Extract the (x, y) coordinate from the center of the cell holding the provided text.  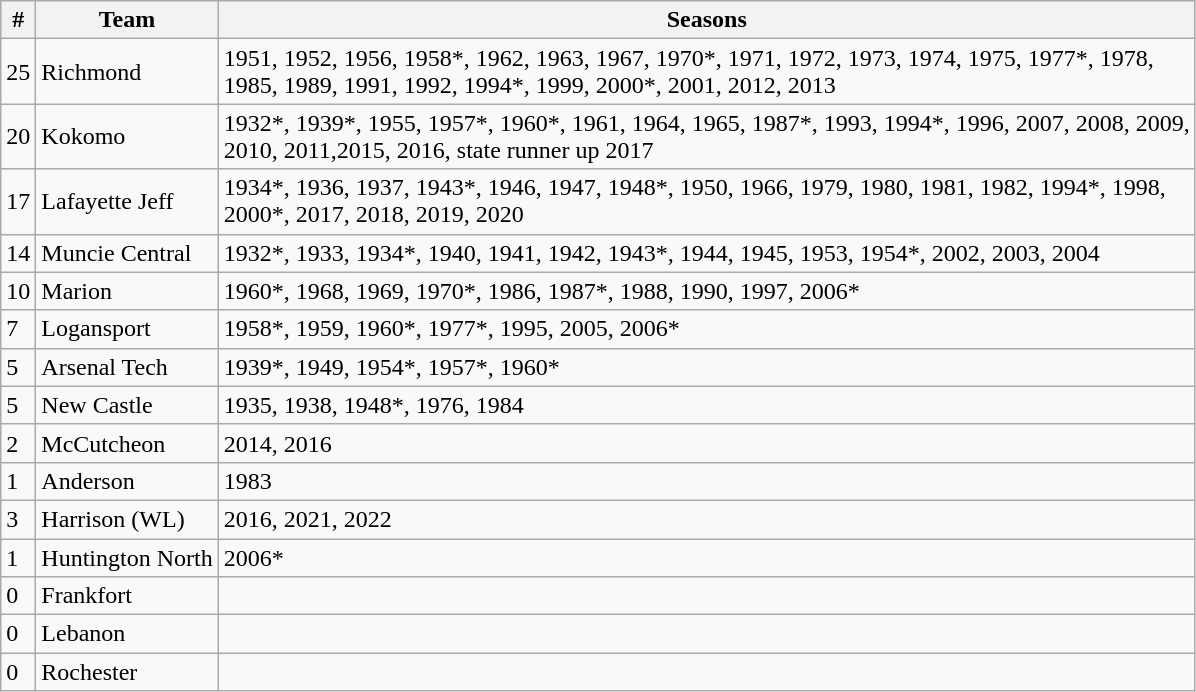
New Castle (127, 405)
Kokomo (127, 136)
25 (18, 72)
1935, 1938, 1948*, 1976, 1984 (706, 405)
Frankfort (127, 596)
Team (127, 20)
Logansport (127, 329)
Huntington North (127, 557)
McCutcheon (127, 443)
Marion (127, 291)
14 (18, 253)
1932*, 1939*, 1955, 1957*, 1960*, 1961, 1964, 1965, 1987*, 1993, 1994*, 1996, 2007, 2008, 2009,2010, 2011,2015, 2016, state runner up 2017 (706, 136)
Arsenal Tech (127, 367)
Rochester (127, 672)
1958*, 1959, 1960*, 1977*, 1995, 2005, 2006* (706, 329)
Seasons (706, 20)
Anderson (127, 481)
Lebanon (127, 634)
20 (18, 136)
1983 (706, 481)
1932*, 1933, 1934*, 1940, 1941, 1942, 1943*, 1944, 1945, 1953, 1954*, 2002, 2003, 2004 (706, 253)
2006* (706, 557)
1939*, 1949, 1954*, 1957*, 1960* (706, 367)
# (18, 20)
Muncie Central (127, 253)
17 (18, 202)
2 (18, 443)
10 (18, 291)
1934*, 1936, 1937, 1943*, 1946, 1947, 1948*, 1950, 1966, 1979, 1980, 1981, 1982, 1994*, 1998,2000*, 2017, 2018, 2019, 2020 (706, 202)
Richmond (127, 72)
1960*, 1968, 1969, 1970*, 1986, 1987*, 1988, 1990, 1997, 2006* (706, 291)
3 (18, 519)
2014, 2016 (706, 443)
2016, 2021, 2022 (706, 519)
7 (18, 329)
Lafayette Jeff (127, 202)
Harrison (WL) (127, 519)
